Extract the (X, Y) coordinate from the center of the cell holding the provided text.  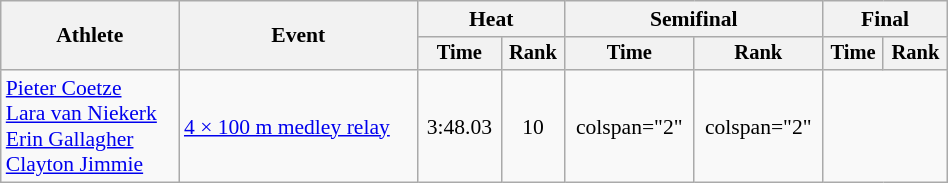
Heat (492, 19)
Athlete (90, 36)
3:48.03 (460, 126)
4 × 100 m medley relay (298, 126)
Event (298, 36)
Semifinal (694, 19)
10 (533, 126)
Pieter Coetze Lara van Niekerk Erin Gallagher Clayton Jimmie (90, 126)
Final (885, 19)
